Determine the (X, Y) coordinate at the center of the cell enclosing the given text.  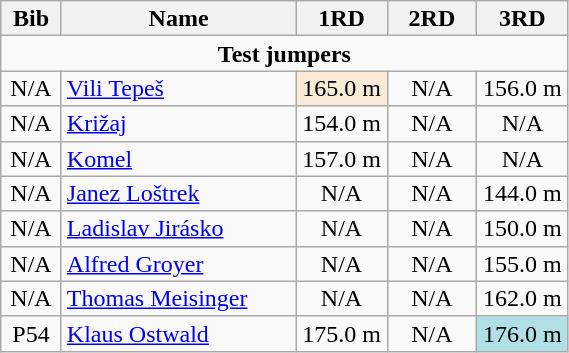
3RD (522, 18)
Klaus Ostwald (178, 334)
Bib (32, 18)
165.0 m (342, 88)
Test jumpers (284, 54)
2RD (432, 18)
150.0 m (522, 228)
156.0 m (522, 88)
Križaj (178, 124)
Alfred Groyer (178, 264)
P54 (32, 334)
Komel (178, 158)
154.0 m (342, 124)
Thomas Meisinger (178, 298)
144.0 m (522, 194)
155.0 m (522, 264)
157.0 m (342, 158)
Ladislav Jirásko (178, 228)
Vili Tepeš (178, 88)
162.0 m (522, 298)
176.0 m (522, 334)
Janez Loštrek (178, 194)
Name (178, 18)
1RD (342, 18)
175.0 m (342, 334)
